Scan for the cell matching the given text and deliver its (x, y) coordinate at center. 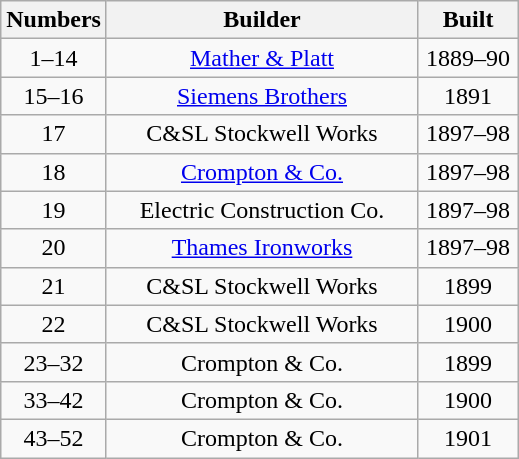
Numbers (54, 20)
23–32 (54, 362)
21 (54, 286)
Thames Ironworks (262, 248)
Builder (262, 20)
Siemens Brothers (262, 96)
Mather & Platt (262, 58)
43–52 (54, 438)
1–14 (54, 58)
19 (54, 210)
1891 (468, 96)
20 (54, 248)
22 (54, 324)
33–42 (54, 400)
Built (468, 20)
15–16 (54, 96)
17 (54, 134)
18 (54, 172)
1901 (468, 438)
Electric Construction Co. (262, 210)
1889–90 (468, 58)
